Extract the (x, y) coordinate from the center of the cell holding the provided text.  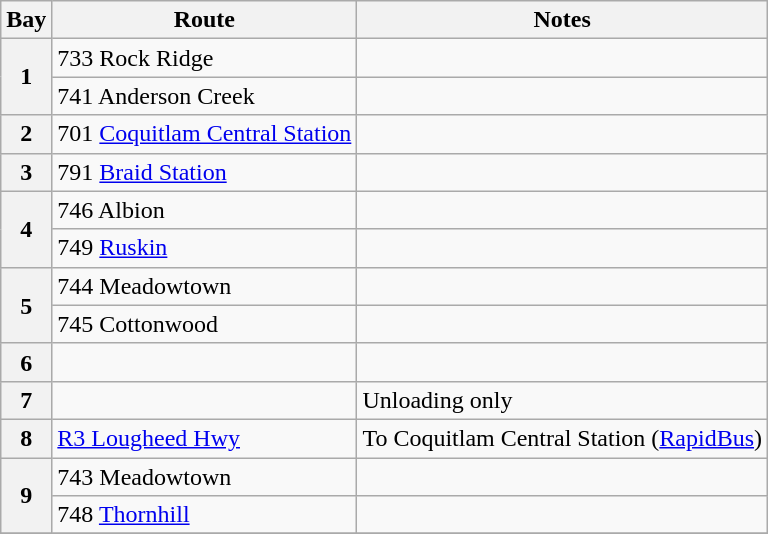
4 (26, 229)
3 (26, 172)
733 Rock Ridge (204, 58)
To Coquitlam Central Station (RapidBus) (562, 438)
9 (26, 496)
Bay (26, 20)
741 Anderson Creek (204, 96)
Notes (562, 20)
791 Braid Station (204, 172)
2 (26, 134)
Route (204, 20)
R3 Lougheed Hwy (204, 438)
5 (26, 305)
746 Albion (204, 210)
749 Ruskin (204, 248)
744 Meadowtown (204, 286)
701 Coquitlam Central Station (204, 134)
748 Thornhill (204, 515)
1 (26, 77)
Unloading only (562, 400)
745 Cottonwood (204, 324)
743 Meadowtown (204, 477)
6 (26, 362)
7 (26, 400)
8 (26, 438)
